Identify which cell holds the provided text, then report its [X, Y] central coordinate. 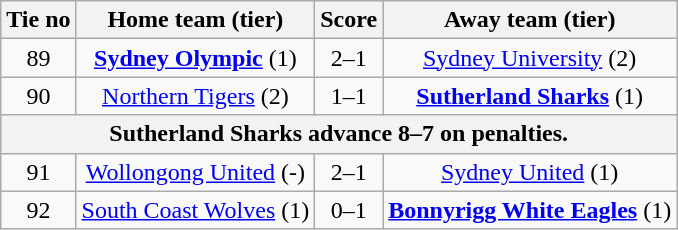
Away team (tier) [530, 20]
89 [38, 58]
0–1 [349, 210]
Sutherland Sharks (1) [530, 96]
Tie no [38, 20]
Sutherland Sharks advance 8–7 on penalties. [339, 134]
91 [38, 172]
Sydney University (2) [530, 58]
92 [38, 210]
Sydney United (1) [530, 172]
Sydney Olympic (1) [196, 58]
Wollongong United (-) [196, 172]
Bonnyrigg White Eagles (1) [530, 210]
South Coast Wolves (1) [196, 210]
1–1 [349, 96]
Score [349, 20]
90 [38, 96]
Northern Tigers (2) [196, 96]
Home team (tier) [196, 20]
